For the text-containing cell, return its midpoint in (x, y) coordinate format. 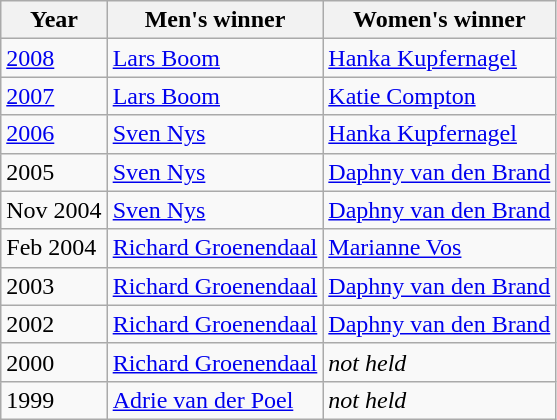
2002 (54, 324)
Year (54, 20)
1999 (54, 400)
2003 (54, 286)
Feb 2004 (54, 248)
2000 (54, 362)
2006 (54, 134)
2008 (54, 58)
2005 (54, 172)
Women's winner (440, 20)
Marianne Vos (440, 248)
Nov 2004 (54, 210)
Adrie van der Poel (215, 400)
Katie Compton (440, 96)
2007 (54, 96)
Men's winner (215, 20)
